Locate the cell with the specified text and output its (X, Y) center coordinate. 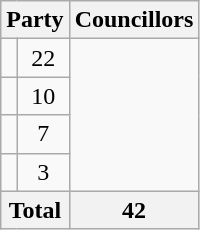
3 (43, 172)
Party (35, 20)
Total (35, 210)
42 (134, 210)
Councillors (134, 20)
10 (43, 96)
7 (43, 134)
22 (43, 58)
